Pinpoint the cell where the given text exists, returning its (x, y) midpoint coordinate. 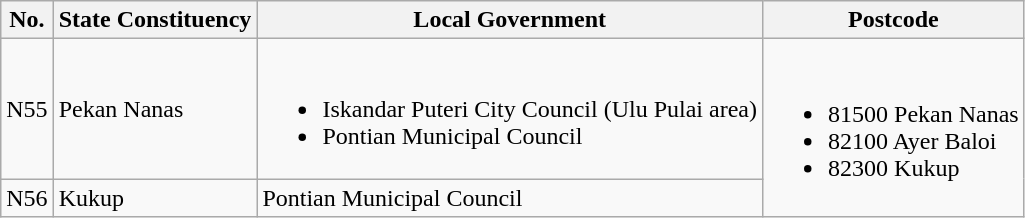
N56 (27, 198)
Pontian Municipal Council (510, 198)
Local Government (510, 20)
State Constituency (155, 20)
81500 Pekan Nanas82100 Ayer Baloi82300 Kukup (894, 128)
N55 (27, 109)
No. (27, 20)
Pekan Nanas (155, 109)
Kukup (155, 198)
Postcode (894, 20)
Iskandar Puteri City Council (Ulu Pulai area)Pontian Municipal Council (510, 109)
